From the cell containing the given text, extract its center point as (x, y) coordinate. 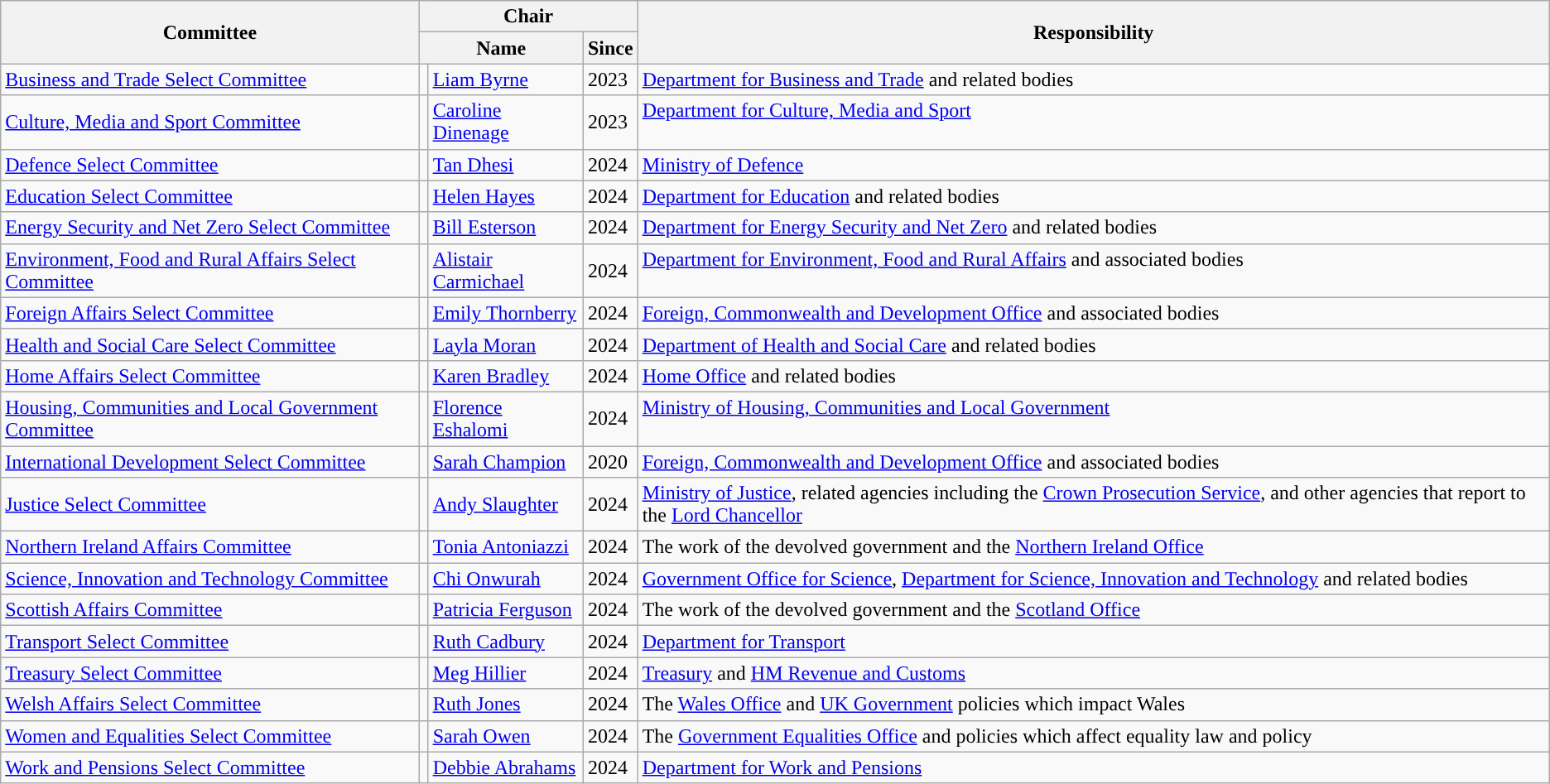
Department for Transport (1093, 642)
Northern Ireland Affairs Committee (210, 547)
Ruth Jones (505, 705)
Liam Byrne (505, 79)
Ruth Cadbury (505, 642)
Energy Security and Net Zero Select Committee (210, 228)
Layla Moran (505, 344)
The work of the devolved government and the Scotland Office (1093, 610)
The Government Equalities Office and policies which affect equality law and policy (1093, 736)
2020 (610, 461)
Department of Health and Social Care and related bodies (1093, 344)
Department for Environment, Food and Rural Affairs and associated bodies (1093, 270)
Home Affairs Select Committee (210, 376)
The Wales Office and UK Government policies which impact Wales (1093, 705)
Chi Onwurah (505, 579)
Caroline Dinenage (505, 123)
Andy Slaughter (505, 505)
Department for Business and Trade and related bodies (1093, 79)
Department for Work and Pensions (1093, 767)
Tan Dhesi (505, 165)
Emily Thornberry (505, 313)
Helen Hayes (505, 196)
Committee (210, 32)
Department for Energy Security and Net Zero and related bodies (1093, 228)
Ministry of Defence (1093, 165)
Sarah Owen (505, 736)
Ministry of Housing, Communities and Local Government (1093, 419)
Tonia Antoniazzi (505, 547)
Home Office and related bodies (1093, 376)
Karen Bradley (505, 376)
Scottish Affairs Committee (210, 610)
Treasury Select Committee (210, 673)
Environment, Food and Rural Affairs Select Committee (210, 270)
Housing, Communities and Local Government Committee (210, 419)
Debbie Abrahams (505, 767)
Foreign Affairs Select Committee (210, 313)
Work and Pensions Select Committee (210, 767)
The work of the devolved government and the Northern Ireland Office (1093, 547)
Treasury and HM Revenue and Customs (1093, 673)
Department for Culture, Media and Sport (1093, 123)
Florence Eshalomi (505, 419)
Patricia Ferguson (505, 610)
Alistair Carmichael (505, 270)
Bill Esterson (505, 228)
International Development Select Committee (210, 461)
Business and Trade Select Committee (210, 79)
Ministry of Justice, related agencies including the Crown Prosecution Service, and other agencies that report to the Lord Chancellor (1093, 505)
Sarah Champion (505, 461)
Defence Select Committee (210, 165)
Women and Equalities Select Committee (210, 736)
Name (501, 48)
Welsh Affairs Select Committee (210, 705)
Science, Innovation and Technology Committee (210, 579)
Culture, Media and Sport Committee (210, 123)
Government Office for Science, Department for Science, Innovation and Technology and related bodies (1093, 579)
Responsibility (1093, 32)
Department for Education and related bodies (1093, 196)
Health and Social Care Select Committee (210, 344)
Transport Select Committee (210, 642)
Since (610, 48)
Meg Hillier (505, 673)
Justice Select Committee (210, 505)
Education Select Committee (210, 196)
Chair (528, 17)
